Determine the (x, y) coordinate at the center of the cell enclosing the given text.  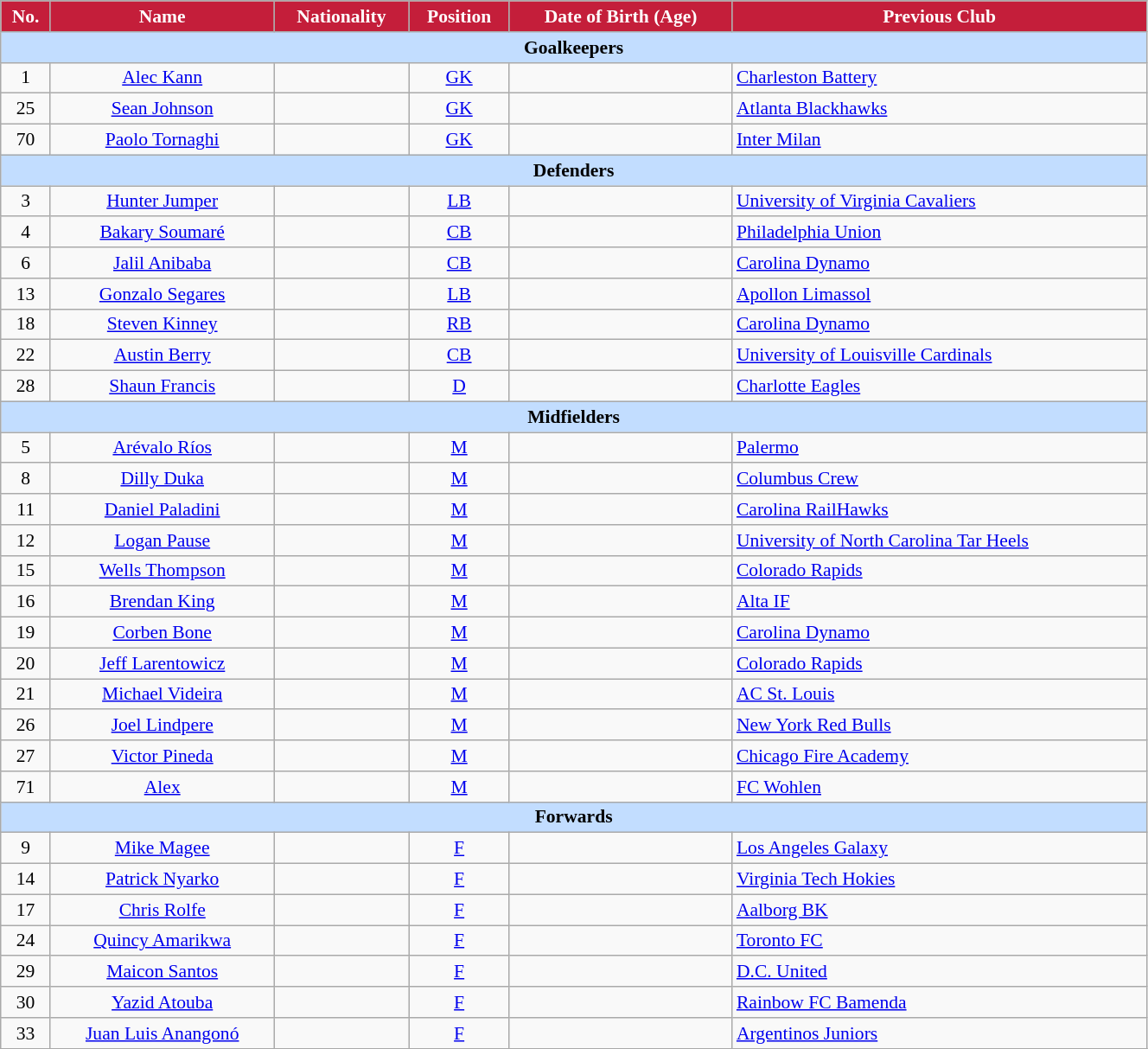
Shaun Francis (162, 387)
18 (26, 324)
Sean Johnson (162, 109)
Bakary Soumaré (162, 233)
Maicon Santos (162, 972)
16 (26, 602)
Chris Rolfe (162, 910)
11 (26, 509)
Position (459, 16)
Juan Luis Anangonó (162, 1033)
Austin Berry (162, 355)
Date of Birth (Age) (621, 16)
Midfielders (574, 417)
Wells Thompson (162, 571)
Yazid Atouba (162, 1002)
Victor Pineda (162, 756)
No. (26, 16)
Michael Videira (162, 694)
Patrick Nyarko (162, 879)
3 (26, 201)
Hunter Jumper (162, 201)
Palermo (940, 448)
Joel Lindpere (162, 726)
Aalborg BK (940, 910)
Inter Milan (940, 140)
Goalkeepers (574, 48)
Alec Kann (162, 78)
Corben Bone (162, 633)
70 (26, 140)
17 (26, 910)
New York Red Bulls (940, 726)
Nationality (341, 16)
Daniel Paladini (162, 509)
Paolo Tornaghi (162, 140)
Atlanta Blackhawks (940, 109)
Columbus Crew (940, 479)
22 (26, 355)
71 (26, 787)
24 (26, 941)
Gonzalo Segares (162, 294)
Logan Pause (162, 540)
Charleston Battery (940, 78)
Charlotte Eagles (940, 387)
33 (26, 1033)
Carolina RailHawks (940, 509)
4 (26, 233)
University of Louisville Cardinals (940, 355)
Philadelphia Union (940, 233)
Los Angeles Galaxy (940, 848)
5 (26, 448)
Brendan King (162, 602)
Defenders (574, 170)
19 (26, 633)
30 (26, 1002)
Previous Club (940, 16)
25 (26, 109)
Virginia Tech Hokies (940, 879)
20 (26, 663)
28 (26, 387)
Dilly Duka (162, 479)
13 (26, 294)
Mike Magee (162, 848)
D.C. United (940, 972)
University of North Carolina Tar Heels (940, 540)
Forwards (574, 817)
Alex (162, 787)
Quincy Amarikwa (162, 941)
Name (162, 16)
14 (26, 879)
Jalil Anibaba (162, 263)
University of Virginia Cavaliers (940, 201)
RB (459, 324)
1 (26, 78)
D (459, 387)
AC St. Louis (940, 694)
Alta IF (940, 602)
Argentinos Juniors (940, 1033)
27 (26, 756)
6 (26, 263)
Arévalo Ríos (162, 448)
Rainbow FC Bamenda (940, 1002)
21 (26, 694)
8 (26, 479)
Apollon Limassol (940, 294)
15 (26, 571)
Jeff Larentowicz (162, 663)
12 (26, 540)
29 (26, 972)
Toronto FC (940, 941)
Chicago Fire Academy (940, 756)
Steven Kinney (162, 324)
FC Wohlen (940, 787)
26 (26, 726)
9 (26, 848)
